Pinpoint the cell where the given text exists, returning its [X, Y] midpoint coordinate. 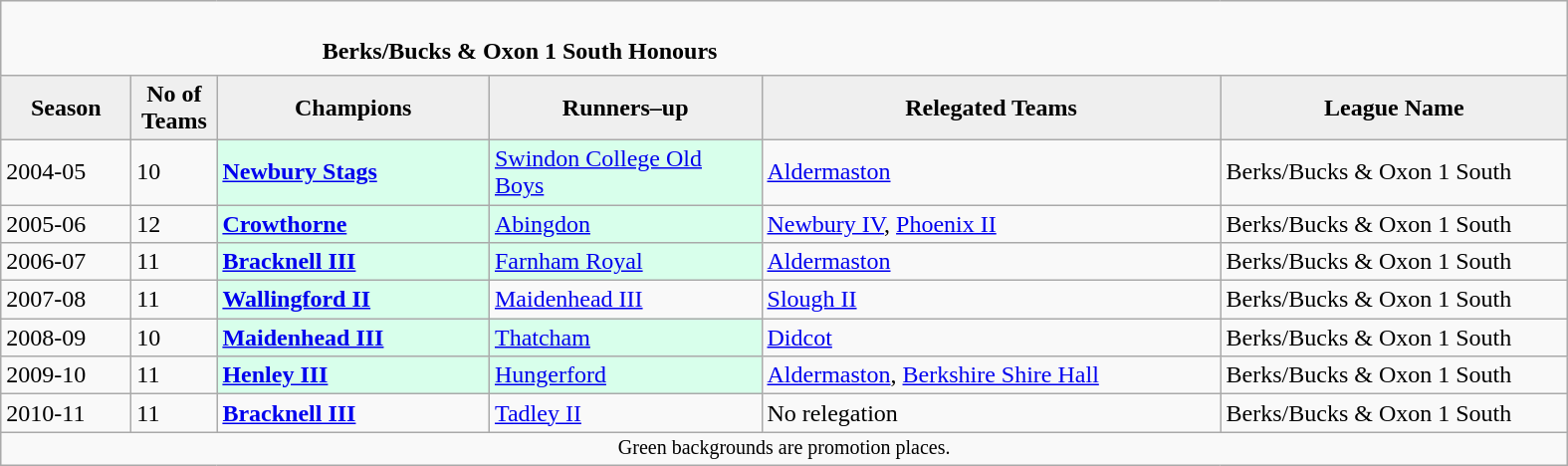
Farnham Royal [625, 262]
Champions [353, 108]
League Name [1394, 108]
2010-11 [66, 413]
Aldermaston, Berkshire Shire Hall [992, 375]
Runners–up [625, 108]
Slough II [992, 300]
Relegated Teams [992, 108]
Crowthorne [353, 224]
2006-07 [66, 262]
No relegation [992, 413]
Thatcham [625, 338]
2005-06 [66, 224]
Hungerford [625, 375]
Newbury Stags [353, 171]
Wallingford II [353, 300]
2004-05 [66, 171]
Green backgrounds are promotion places. [784, 448]
Didcot [992, 338]
Season [66, 108]
Henley III [353, 375]
No of Teams [174, 108]
Abingdon [625, 224]
2009-10 [66, 375]
12 [174, 224]
Tadley II [625, 413]
Newbury IV, Phoenix II [992, 224]
Swindon College Old Boys [625, 171]
2007-08 [66, 300]
2008-09 [66, 338]
